Locate the cell with the specified text and output its [x, y] center coordinate. 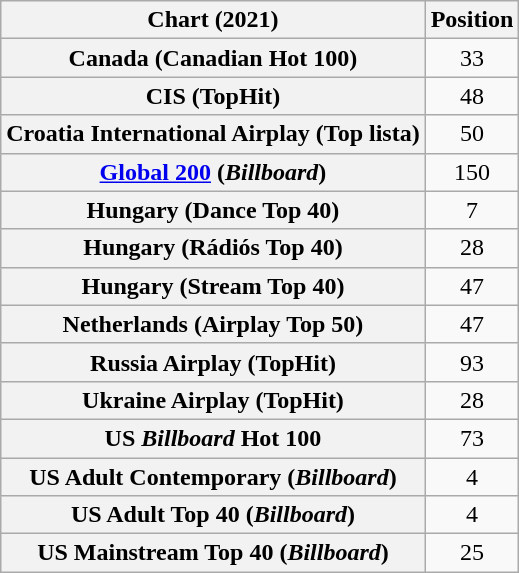
Croatia International Airplay (Top lista) [213, 134]
73 [472, 438]
25 [472, 553]
150 [472, 172]
Hungary (Rádiós Top 40) [213, 248]
Netherlands (Airplay Top 50) [213, 324]
US Billboard Hot 100 [213, 438]
93 [472, 362]
Canada (Canadian Hot 100) [213, 58]
Hungary (Stream Top 40) [213, 286]
Chart (2021) [213, 20]
US Adult Top 40 (Billboard) [213, 515]
48 [472, 96]
US Mainstream Top 40 (Billboard) [213, 553]
Hungary (Dance Top 40) [213, 210]
50 [472, 134]
33 [472, 58]
Global 200 (Billboard) [213, 172]
CIS (TopHit) [213, 96]
US Adult Contemporary (Billboard) [213, 477]
7 [472, 210]
Russia Airplay (TopHit) [213, 362]
Position [472, 20]
Ukraine Airplay (TopHit) [213, 400]
